Pinpoint the cell where the given text exists, returning its (x, y) midpoint coordinate. 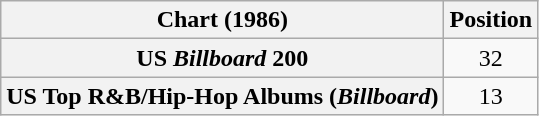
32 (491, 58)
US Billboard 200 (222, 58)
Chart (1986) (222, 20)
Position (491, 20)
13 (491, 96)
US Top R&B/Hip-Hop Albums (Billboard) (222, 96)
